From the cell containing the given text, extract its center point as (X, Y) coordinate. 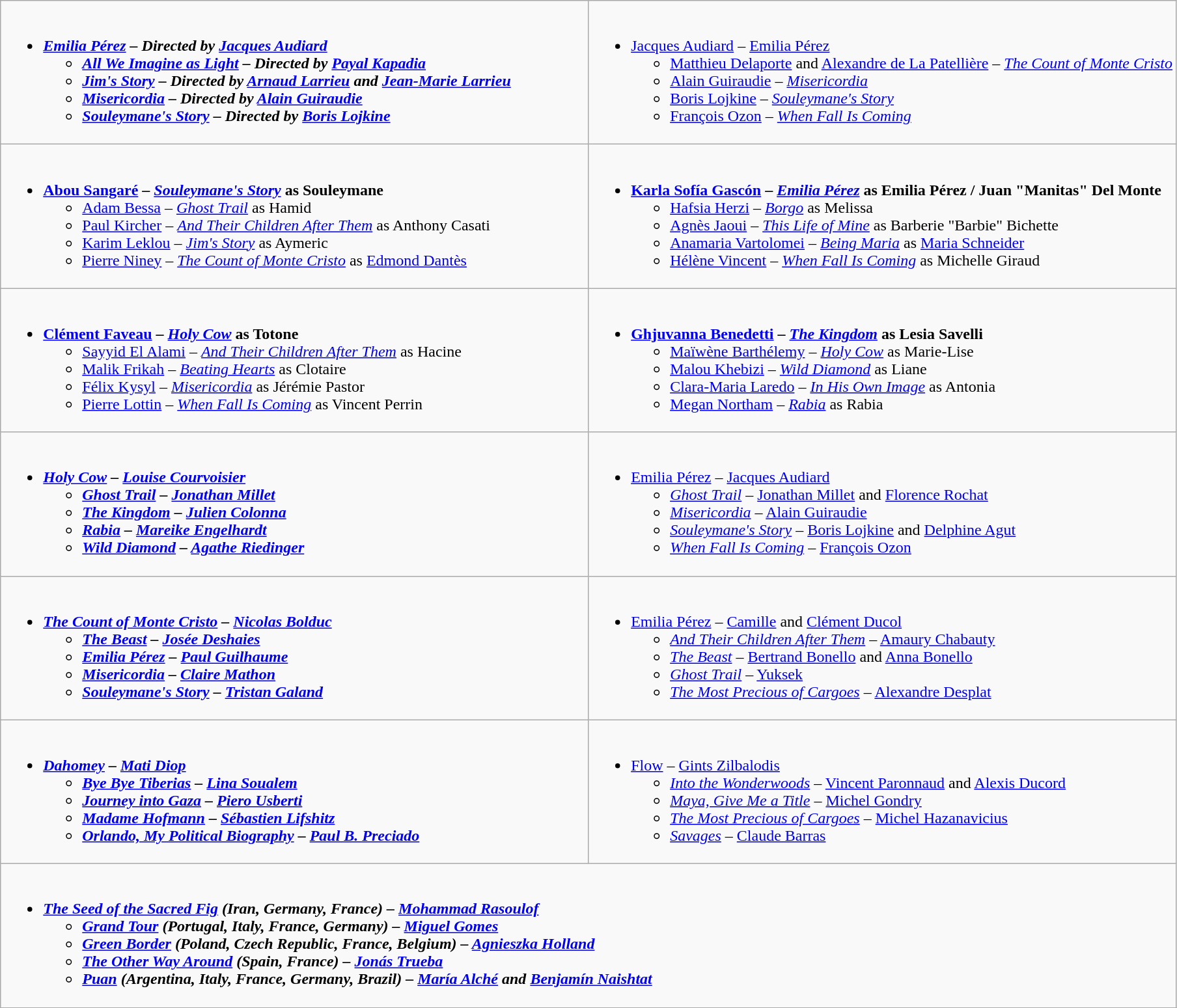
Holy Cow – Louise CourvoisierGhost Trail – Jonathan MilletThe Kingdom – Julien ColonnaRabia – Mareike EngelhardtWild Diamond – Agathe Riedinger (294, 504)
